For the text-containing cell, return its midpoint in [X, Y] coordinate format. 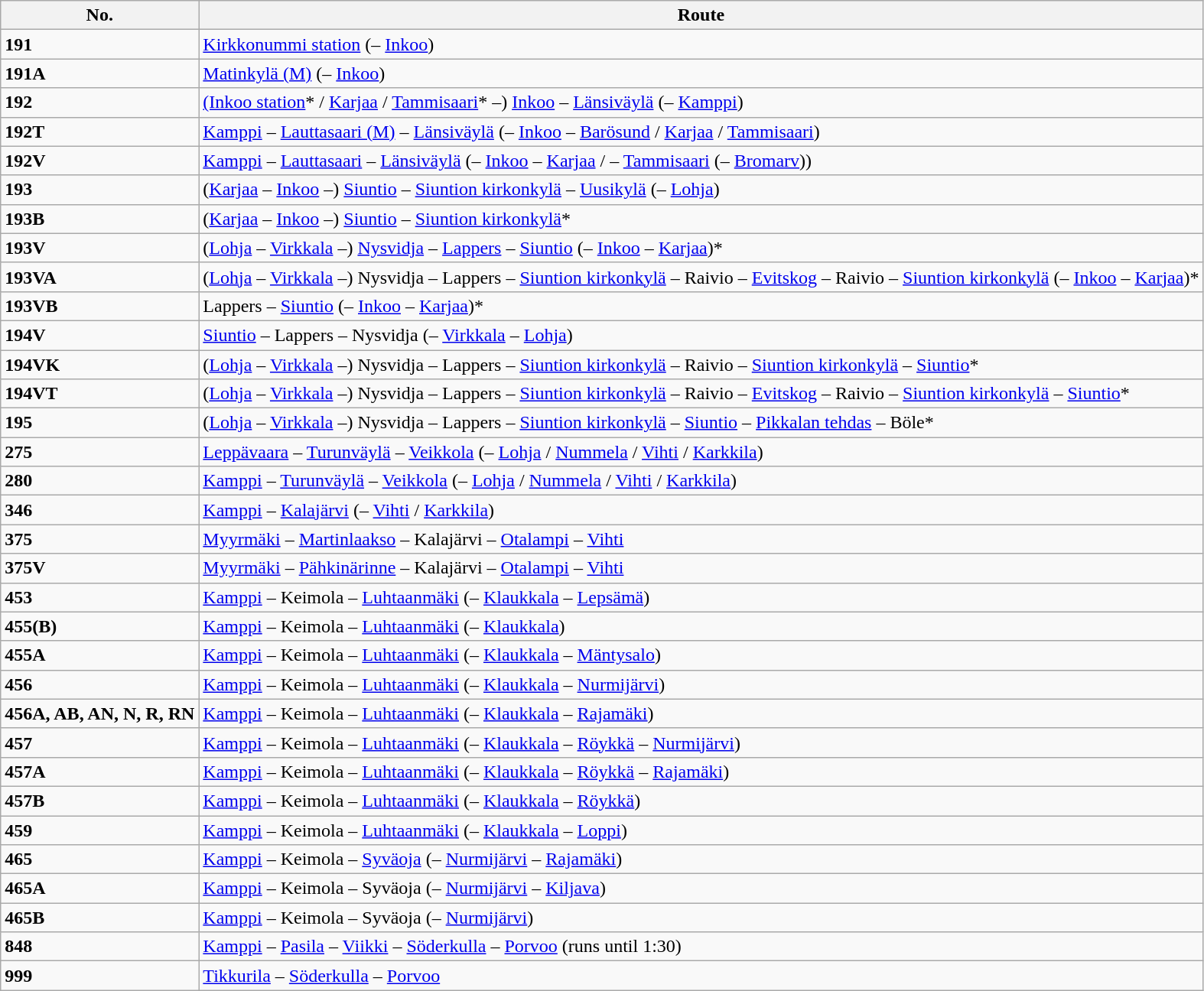
455A [99, 655]
Kamppi – Keimola – Luhtaanmäki (– Klaukkala – Röykkä – Nurmijärvi) [701, 742]
Kamppi – Pasila – Viikki – Söderkulla – Porvoo (runs until 1:30) [701, 947]
(Lohja – Virkkala –) Nysvidja – Lappers – Siuntion kirkonkylä – Raivio – Evitskog – Raivio – Siuntion kirkonkylä (– Inkoo – Karjaa)* [701, 277]
194VT [99, 394]
194V [99, 335]
Kirkkonummi station (– Inkoo) [701, 44]
Kamppi – Kalajärvi (– Vihti / Karkkila) [701, 510]
Kamppi – Keimola – Luhtaanmäki (– Klaukkala – Röykkä) [701, 801]
192T [99, 132]
193VB [99, 306]
Kamppi – Keimola – Luhtaanmäki (– Klaukkala – Nurmijärvi) [701, 684]
Myyrmäki – Pähkinärinne – Kalajärvi – Otalampi – Vihti [701, 568]
Kamppi – Keimola – Luhtaanmäki (– Klaukkala – Röykkä – Rajamäki) [701, 772]
191A [99, 73]
456A, AB, AN, N, R, RN [99, 713]
Leppävaara – Turunväylä – Veikkola (– Lohja / Nummela / Vihti / Karkkila) [701, 452]
Kamppi – Keimola – Luhtaanmäki (– Klaukkala – Loppi) [701, 830]
453 [99, 597]
(Karjaa – Inkoo –) Siuntio – Siuntion kirkonkylä* [701, 219]
(Karjaa – Inkoo –) Siuntio – Siuntion kirkonkylä – Uusikylä (– Lohja) [701, 190]
457B [99, 801]
Kamppi – Turunväylä – Veikkola (– Lohja / Nummela / Vihti / Karkkila) [701, 481]
465 [99, 859]
999 [99, 976]
275 [99, 452]
193B [99, 219]
346 [99, 510]
456 [99, 684]
Kamppi – Lauttasaari (M) – Länsiväylä (– Inkoo – Barösund / Karjaa / Tammisaari) [701, 132]
Route [701, 15]
Tikkurila – Söderkulla – Porvoo [701, 976]
Kamppi – Keimola – Luhtaanmäki (– Klaukkala – Lepsämä) [701, 597]
375V [99, 568]
Kamppi – Keimola – Luhtaanmäki (– Klaukkala – Mäntysalo) [701, 655]
(Lohja – Virkkala –) Nysvidja – Lappers – Siuntion kirkonkylä – Raivio – Siuntion kirkonkylä – Siuntio* [701, 365]
Kamppi – Keimola – Luhtaanmäki (– Klaukkala) [701, 626]
193V [99, 248]
848 [99, 947]
Kamppi – Lauttasaari – Länsiväylä (– Inkoo – Karjaa / – Tammisaari (– Bromarv)) [701, 161]
459 [99, 830]
280 [99, 481]
(Lohja – Virkkala –) Nysvidja – Lappers – Siuntion kirkonkylä – Siuntio – Pikkalan tehdas – Böle* [701, 423]
192 [99, 102]
Siuntio – Lappers – Nysvidja (– Virkkala – Lohja) [701, 335]
No. [99, 15]
Lappers – Siuntio (– Inkoo – Karjaa)* [701, 306]
193 [99, 190]
194VK [99, 365]
455(B) [99, 626]
457 [99, 742]
465A [99, 889]
191 [99, 44]
192V [99, 161]
(Lohja – Virkkala –) Nysvidja – Lappers – Siuntion kirkonkylä – Raivio – Evitskog – Raivio – Siuntion kirkonkylä – Siuntio* [701, 394]
375 [99, 539]
Matinkylä (M) (– Inkoo) [701, 73]
Kamppi – Keimola – Luhtaanmäki (– Klaukkala – Rajamäki) [701, 713]
(Inkoo station* / Karjaa / Tammisaari* –) Inkoo – Länsiväylä (– Kamppi) [701, 102]
457A [99, 772]
193VA [99, 277]
Kamppi – Keimola – Syväoja (– Nurmijärvi – Kiljava) [701, 889]
Myyrmäki – Martinlaakso – Kalajärvi – Otalampi – Vihti [701, 539]
Kamppi – Keimola – Syväoja (– Nurmijärvi) [701, 918]
(Lohja – Virkkala –) Nysvidja – Lappers – Siuntio (– Inkoo – Karjaa)* [701, 248]
195 [99, 423]
Kamppi – Keimola – Syväoja (– Nurmijärvi – Rajamäki) [701, 859]
465B [99, 918]
